Extract the (X, Y) coordinate from the center of the cell holding the provided text.  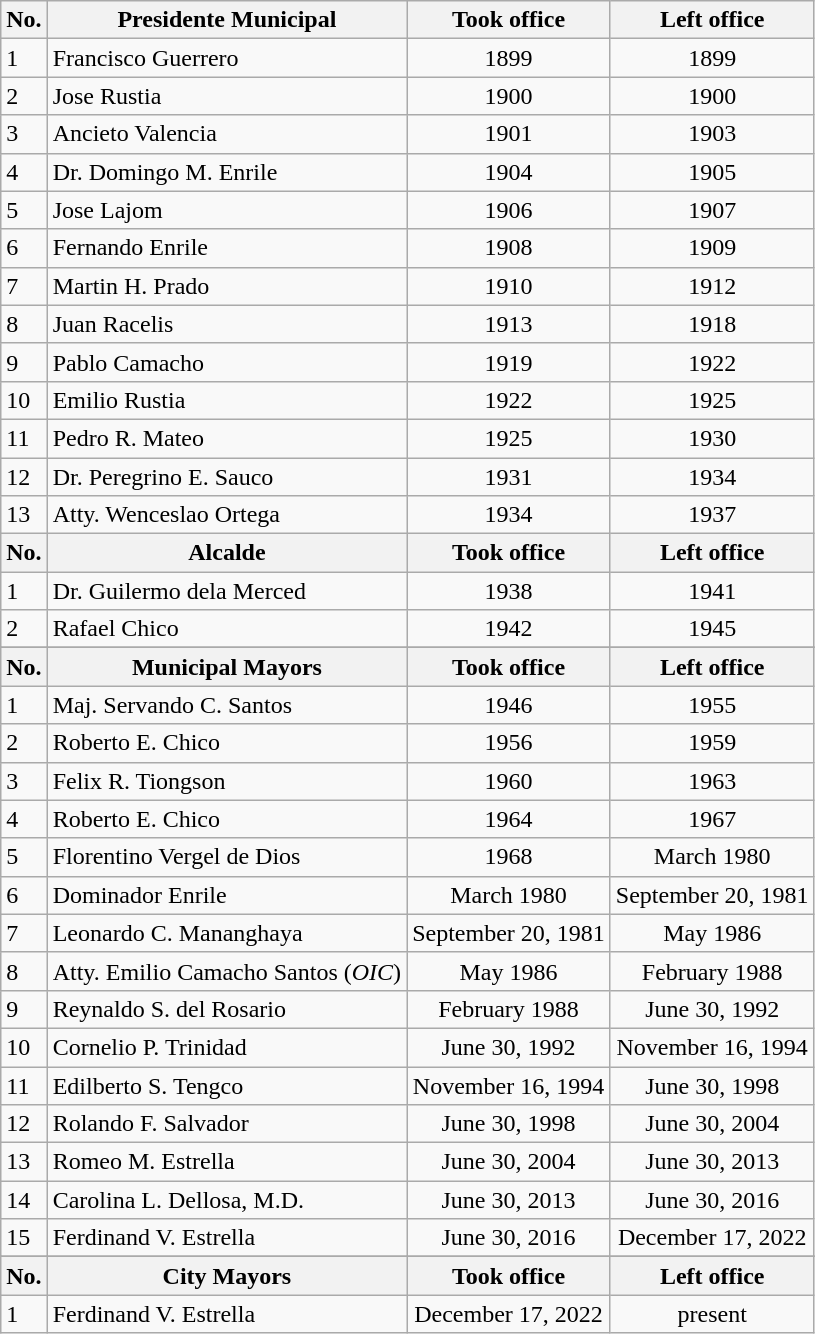
Jose Lajom (226, 210)
14 (24, 1200)
1913 (509, 324)
1960 (509, 781)
Dr. Guilermo dela Merced (226, 591)
Atty. Emilio Camacho Santos (OIC) (226, 971)
Rolando F. Salvador (226, 1124)
Romeo M. Estrella (226, 1162)
Martin H. Prado (226, 286)
1942 (509, 629)
1938 (509, 591)
City Mayors (226, 1276)
1906 (509, 210)
1910 (509, 286)
Edilberto S. Tengco (226, 1085)
1955 (712, 705)
1930 (712, 438)
Reynaldo S. del Rosario (226, 1009)
Juan Racelis (226, 324)
Dominador Enrile (226, 895)
1909 (712, 248)
Ancieto Valencia (226, 134)
Municipal Mayors (226, 667)
1918 (712, 324)
1903 (712, 134)
present (712, 1314)
Alcalde (226, 553)
Francisco Guerrero (226, 58)
Atty. Wenceslao Ortega (226, 515)
1905 (712, 172)
1919 (509, 362)
Dr. Domingo M. Enrile (226, 172)
15 (24, 1238)
1904 (509, 172)
Fernando Enrile (226, 248)
1967 (712, 819)
1937 (712, 515)
Dr. Peregrino E. Sauco (226, 477)
Maj. Servando C. Santos (226, 705)
1912 (712, 286)
1963 (712, 781)
Pablo Camacho (226, 362)
1945 (712, 629)
Presidente Municipal (226, 20)
Jose Rustia (226, 96)
1907 (712, 210)
Carolina L. Dellosa, M.D. (226, 1200)
1941 (712, 591)
Leonardo C. Mananghaya (226, 933)
1908 (509, 248)
1968 (509, 857)
1956 (509, 743)
Felix R. Tiongson (226, 781)
1959 (712, 743)
Cornelio P. Trinidad (226, 1047)
1964 (509, 819)
Pedro R. Mateo (226, 438)
Florentino Vergel de Dios (226, 857)
Emilio Rustia (226, 400)
1901 (509, 134)
Rafael Chico (226, 629)
1931 (509, 477)
1946 (509, 705)
